Search for the cell housing the specified text and yield its (X, Y) center coordinate. 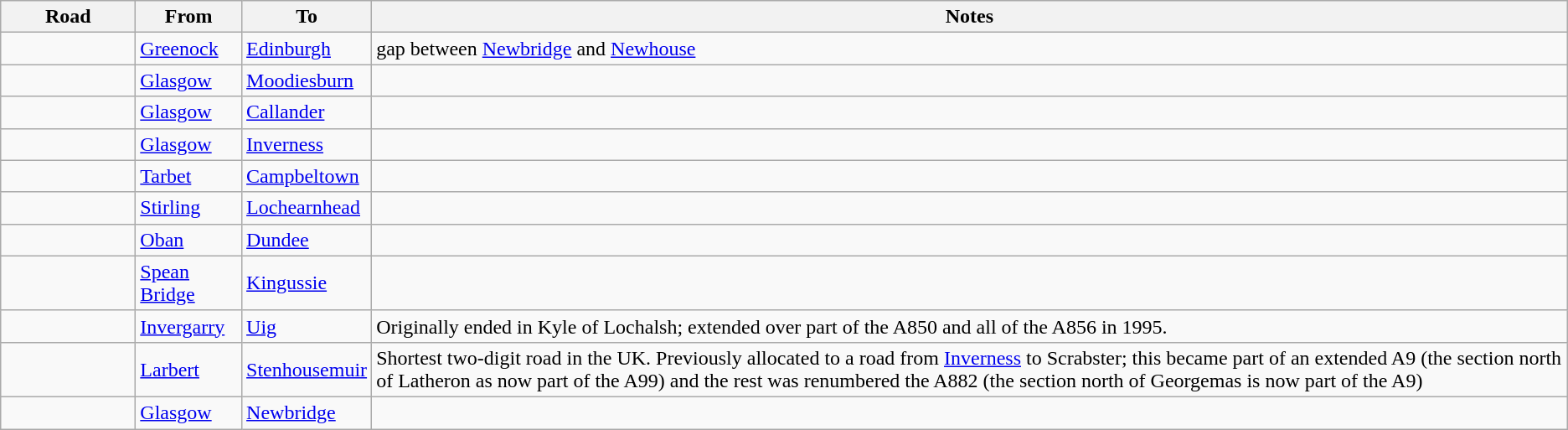
Inverness (307, 144)
Lochearnhead (307, 208)
Newbridge (307, 412)
Uig (307, 326)
Greenock (189, 49)
Callander (307, 112)
Notes (970, 17)
Invergarry (189, 326)
Dundee (307, 240)
Spean Bridge (189, 283)
Edinburgh (307, 49)
To (307, 17)
Campbeltown (307, 176)
Originally ended in Kyle of Lochalsh; extended over part of the A850 and all of the A856 in 1995. (970, 326)
Moodiesburn (307, 80)
Road (69, 17)
Kingussie (307, 283)
Tarbet (189, 176)
From (189, 17)
Stenhousemuir (307, 369)
gap between Newbridge and Newhouse (970, 49)
Stirling (189, 208)
Larbert (189, 369)
Oban (189, 240)
